For the text-containing cell, return its midpoint in (x, y) coordinate format. 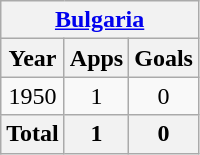
1950 (33, 96)
Goals (164, 58)
Apps (96, 58)
Total (33, 134)
Bulgaria (100, 20)
Year (33, 58)
